For the text-containing cell, return its midpoint in (x, y) coordinate format. 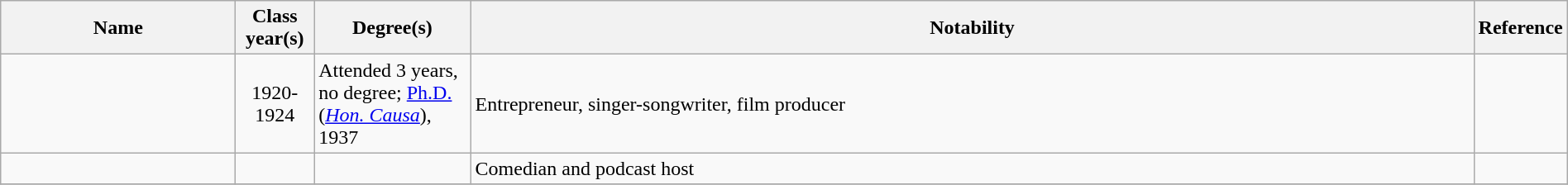
1920-1924 (275, 104)
Comedian and podcast host (973, 168)
Class year(s) (275, 28)
Attended 3 years, no degree; Ph.D. (Hon. Causa), 1937 (392, 104)
Entrepreneur, singer-songwriter, film producer (973, 104)
Name (118, 28)
Reference (1520, 28)
Degree(s) (392, 28)
Notability (973, 28)
